Scan for the cell matching the given text and deliver its (X, Y) coordinate at center. 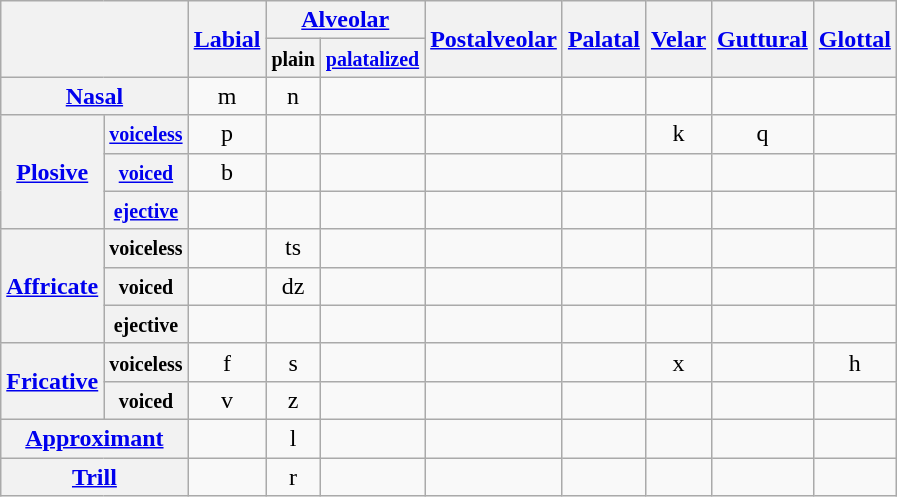
b (227, 172)
plain (293, 58)
s (293, 362)
Glottal (854, 39)
m (227, 96)
palatalized (372, 58)
Approximant (94, 438)
Palatal (604, 39)
n (293, 96)
p (227, 134)
z (293, 400)
Fricative (52, 381)
Nasal (94, 96)
Postalveolar (494, 39)
Velar (678, 39)
k (678, 134)
Plosive (52, 172)
ts (293, 248)
Affricate (52, 286)
Alveolar (346, 20)
Labial (227, 39)
dz (293, 286)
q (763, 134)
v (227, 400)
Trill (94, 477)
r (293, 477)
h (854, 362)
f (227, 362)
l (293, 438)
x (678, 362)
Guttural (763, 39)
